Identify which cell holds the provided text, then report its (x, y) central coordinate. 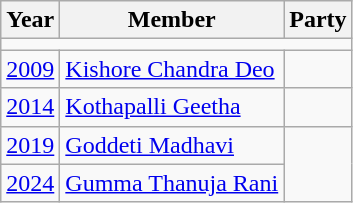
2014 (30, 107)
Gumma Thanuja Rani (172, 183)
2024 (30, 183)
Goddeti Madhavi (172, 145)
Year (30, 20)
2019 (30, 145)
Kothapalli Geetha (172, 107)
Kishore Chandra Deo (172, 69)
2009 (30, 69)
Party (318, 20)
Member (172, 20)
